Return (X, Y) of the center of cell containing provided text 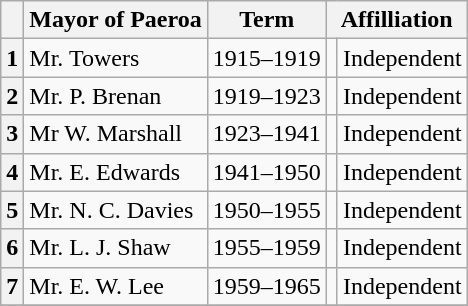
6 (12, 248)
Mr W. Marshall (116, 134)
1941–1950 (266, 172)
1950–1955 (266, 210)
1915–1919 (266, 58)
Mayor of Paeroa (116, 20)
1923–1941 (266, 134)
3 (12, 134)
Mr. N. C. Davies (116, 210)
5 (12, 210)
4 (12, 172)
Mr. E. Edwards (116, 172)
2 (12, 96)
7 (12, 286)
Mr. E. W. Lee (116, 286)
1 (12, 58)
Mr. P. Brenan (116, 96)
Mr. L. J. Shaw (116, 248)
1959–1965 (266, 286)
Mr. Towers (116, 58)
Term (266, 20)
1955–1959 (266, 248)
Affilliation (396, 20)
1919–1923 (266, 96)
